For the text-containing cell, return its midpoint in [x, y] coordinate format. 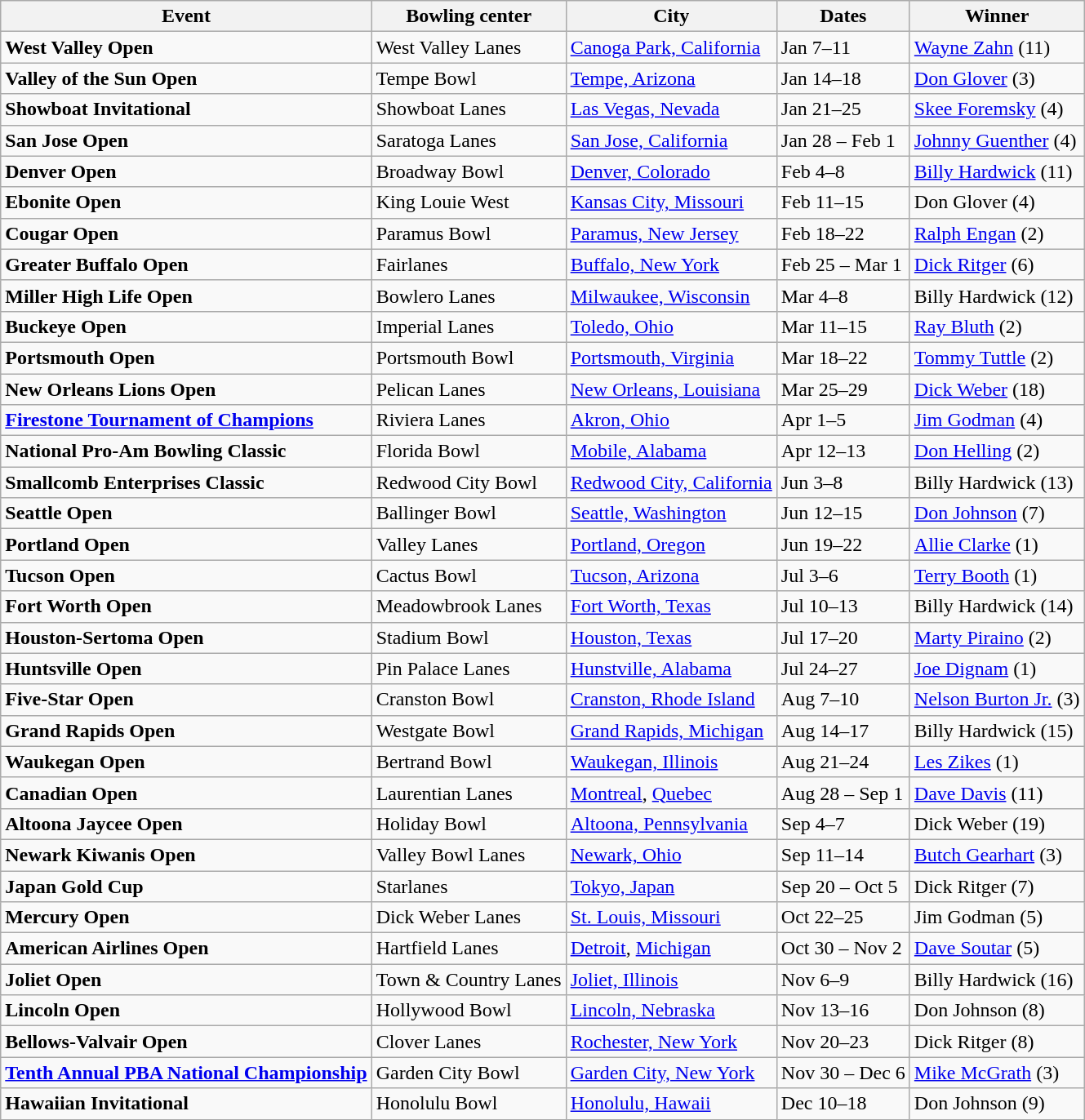
Miller High Life Open [186, 296]
Riviera Lanes [469, 420]
Canadian Open [186, 793]
Waukegan Open [186, 762]
Skee Foremsky (4) [997, 109]
Toledo, Ohio [671, 327]
Newark, Ohio [671, 855]
Jun 19–22 [843, 544]
Jul 17–20 [843, 638]
San Jose, California [671, 140]
Tommy Tuttle (2) [997, 358]
Garden City, New York [671, 1073]
Nelson Burton Jr. (3) [997, 700]
Dave Soutar (5) [997, 949]
Dick Weber (19) [997, 824]
Altoona, Pennsylvania [671, 824]
Milwaukee, Wisconsin [671, 296]
Kansas City, Missouri [671, 202]
Jim Godman (4) [997, 420]
Rochester, New York [671, 1042]
Dave Davis (11) [997, 793]
Holiday Bowl [469, 824]
Honolulu, Hawaii [671, 1104]
Dick Ritger (6) [997, 264]
Sep 11–14 [843, 855]
Clover Lanes [469, 1042]
Hollywood Bowl [469, 1011]
Paramus Bowl [469, 233]
Mar 4–8 [843, 296]
Showboat Lanes [469, 109]
Marty Piraino (2) [997, 638]
San Jose Open [186, 140]
Billy Hardwick (13) [997, 482]
Feb 4–8 [843, 171]
Joe Dignam (1) [997, 669]
Altoona Jaycee Open [186, 824]
Akron, Ohio [671, 420]
Fort Worth, Texas [671, 607]
Tempe Bowl [469, 78]
Jun 12–15 [843, 513]
Tempe, Arizona [671, 78]
Denver Open [186, 171]
Canoga Park, California [671, 47]
Greater Buffalo Open [186, 264]
Laurentian Lanes [469, 793]
Portland, Oregon [671, 544]
Tucson, Arizona [671, 576]
Winner [997, 16]
Jun 3–8 [843, 482]
St. Louis, Missouri [671, 918]
Valley of the Sun Open [186, 78]
Apr 1–5 [843, 420]
Seattle, Washington [671, 513]
Tucson Open [186, 576]
Nov 20–23 [843, 1042]
New Orleans Lions Open [186, 389]
Aug 21–24 [843, 762]
Westgate Bowl [469, 731]
Dick Weber (18) [997, 389]
Mar 25–29 [843, 389]
Ralph Engan (2) [997, 233]
Firestone Tournament of Champions [186, 420]
New Orleans, Louisiana [671, 389]
Cranston, Rhode Island [671, 700]
Fort Worth Open [186, 607]
Fairlanes [469, 264]
Jim Godman (5) [997, 918]
Feb 25 – Mar 1 [843, 264]
Valley Bowl Lanes [469, 855]
Redwood City Bowl [469, 482]
Meadowbrook Lanes [469, 607]
Stadium Bowl [469, 638]
West Valley Open [186, 47]
Denver, Colorado [671, 171]
Event [186, 16]
Montreal, Quebec [671, 793]
Hunstville, Alabama [671, 669]
Aug 14–17 [843, 731]
Huntsville Open [186, 669]
Portsmouth Bowl [469, 358]
Lincoln, Nebraska [671, 1011]
Don Glover (4) [997, 202]
Garden City Bowl [469, 1073]
Jan 7–11 [843, 47]
Las Vegas, Nevada [671, 109]
Five-Star Open [186, 700]
Cougar Open [186, 233]
Detroit, Michigan [671, 949]
Oct 22–25 [843, 918]
West Valley Lanes [469, 47]
Ray Bluth (2) [997, 327]
Butch Gearhart (3) [997, 855]
Florida Bowl [469, 451]
Dec 10–18 [843, 1104]
Jul 3–6 [843, 576]
Buckeye Open [186, 327]
Dick Weber Lanes [469, 918]
Imperial Lanes [469, 327]
Bowling center [469, 16]
Waukegan, Illinois [671, 762]
Nov 6–9 [843, 980]
Les Zikes (1) [997, 762]
Bellows-Valvair Open [186, 1042]
Redwood City, California [671, 482]
Saratoga Lanes [469, 140]
Pelican Lanes [469, 389]
Aug 7–10 [843, 700]
Honolulu Bowl [469, 1104]
Newark Kiwanis Open [186, 855]
Portsmouth, Virginia [671, 358]
Don Glover (3) [997, 78]
Broadway Bowl [469, 171]
Jan 21–25 [843, 109]
Dick Ritger (8) [997, 1042]
National Pro-Am Bowling Classic [186, 451]
Feb 18–22 [843, 233]
Japan Gold Cup [186, 886]
Don Johnson (8) [997, 1011]
Showboat Invitational [186, 109]
Mar 18–22 [843, 358]
Dates [843, 16]
Houston-Sertoma Open [186, 638]
Wayne Zahn (11) [997, 47]
Jul 24–27 [843, 669]
Billy Hardwick (14) [997, 607]
Mercury Open [186, 918]
Billy Hardwick (11) [997, 171]
Sep 20 – Oct 5 [843, 886]
Portland Open [186, 544]
Allie Clarke (1) [997, 544]
Billy Hardwick (12) [997, 296]
Mar 11–15 [843, 327]
Jul 10–13 [843, 607]
Tenth Annual PBA National Championship [186, 1073]
Joliet Open [186, 980]
Nov 13–16 [843, 1011]
Tokyo, Japan [671, 886]
Billy Hardwick (16) [997, 980]
King Louie West [469, 202]
Bowlero Lanes [469, 296]
Hartfield Lanes [469, 949]
Houston, Texas [671, 638]
Jan 14–18 [843, 78]
Paramus, New Jersey [671, 233]
Valley Lanes [469, 544]
Jan 28 – Feb 1 [843, 140]
Pin Palace Lanes [469, 669]
Grand Rapids, Michigan [671, 731]
Grand Rapids Open [186, 731]
Ebonite Open [186, 202]
Don Johnson (7) [997, 513]
City [671, 16]
Apr 12–13 [843, 451]
Nov 30 – Dec 6 [843, 1073]
Aug 28 – Sep 1 [843, 793]
Mobile, Alabama [671, 451]
Billy Hardwick (15) [997, 731]
Portsmouth Open [186, 358]
American Airlines Open [186, 949]
Seattle Open [186, 513]
Don Helling (2) [997, 451]
Bertrand Bowl [469, 762]
Cactus Bowl [469, 576]
Oct 30 – Nov 2 [843, 949]
Sep 4–7 [843, 824]
Buffalo, New York [671, 264]
Town & Country Lanes [469, 980]
Cranston Bowl [469, 700]
Don Johnson (9) [997, 1104]
Hawaiian Invitational [186, 1104]
Joliet, Illinois [671, 980]
Terry Booth (1) [997, 576]
Dick Ritger (7) [997, 886]
Ballinger Bowl [469, 513]
Feb 11–15 [843, 202]
Smallcomb Enterprises Classic [186, 482]
Lincoln Open [186, 1011]
Starlanes [469, 886]
Johnny Guenther (4) [997, 140]
Mike McGrath (3) [997, 1073]
